Pinpoint the cell where the given text exists, returning its (x, y) midpoint coordinate. 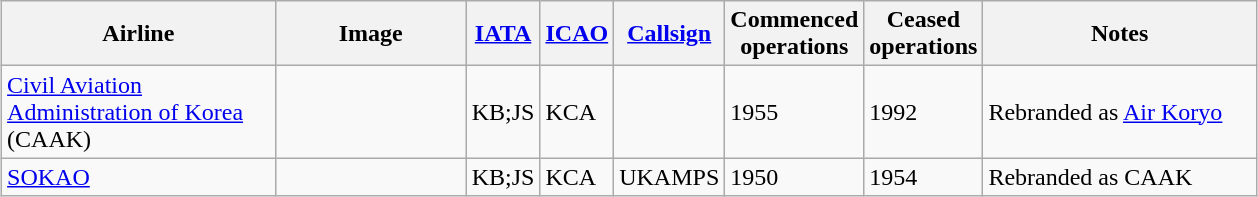
Commencedoperations (794, 34)
1950 (794, 177)
1992 (924, 112)
SOKAO (139, 177)
1955 (794, 112)
Ceasedoperations (924, 34)
ICAO (577, 34)
Civil Aviation Administration of Korea (CAAK) (139, 112)
Notes (1120, 34)
Rebranded as Air Koryo (1120, 112)
Rebranded as CAAK (1120, 177)
IATA (503, 34)
Airline (139, 34)
Image (370, 34)
1954 (924, 177)
Callsign (670, 34)
UKAMPS (670, 177)
